Capture the cell that displays the provided text and extract its [x, y] central coordinate. 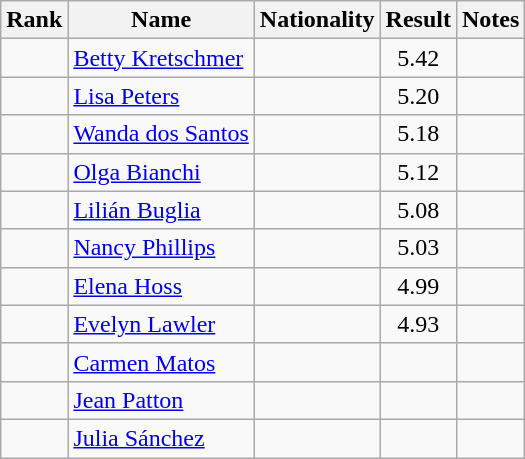
Evelyn Lawler [161, 324]
Jean Patton [161, 400]
Elena Hoss [161, 286]
Julia Sánchez [161, 438]
Lilián Buglia [161, 210]
5.20 [418, 96]
Name [161, 20]
Carmen Matos [161, 362]
Lisa Peters [161, 96]
5.08 [418, 210]
Betty Kretschmer [161, 58]
Nancy Phillips [161, 248]
Notes [490, 20]
Nationality [317, 20]
Olga Bianchi [161, 172]
5.03 [418, 248]
Wanda dos Santos [161, 134]
Rank [34, 20]
5.42 [418, 58]
5.18 [418, 134]
Result [418, 20]
4.93 [418, 324]
4.99 [418, 286]
5.12 [418, 172]
